Provide the (x, y) coordinate of the cell's center where the given text is located.  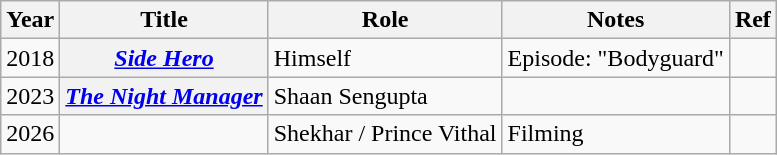
Notes (616, 20)
2023 (30, 96)
Filming (616, 134)
Episode: "Bodyguard" (616, 58)
Year (30, 20)
Title (164, 20)
2026 (30, 134)
Side Hero (164, 58)
Shaan Sengupta (385, 96)
Shekhar / Prince Vithal (385, 134)
Ref (752, 20)
The Night Manager (164, 96)
Role (385, 20)
2018 (30, 58)
Himself (385, 58)
